Search for the cell housing the specified text and yield its [x, y] center coordinate. 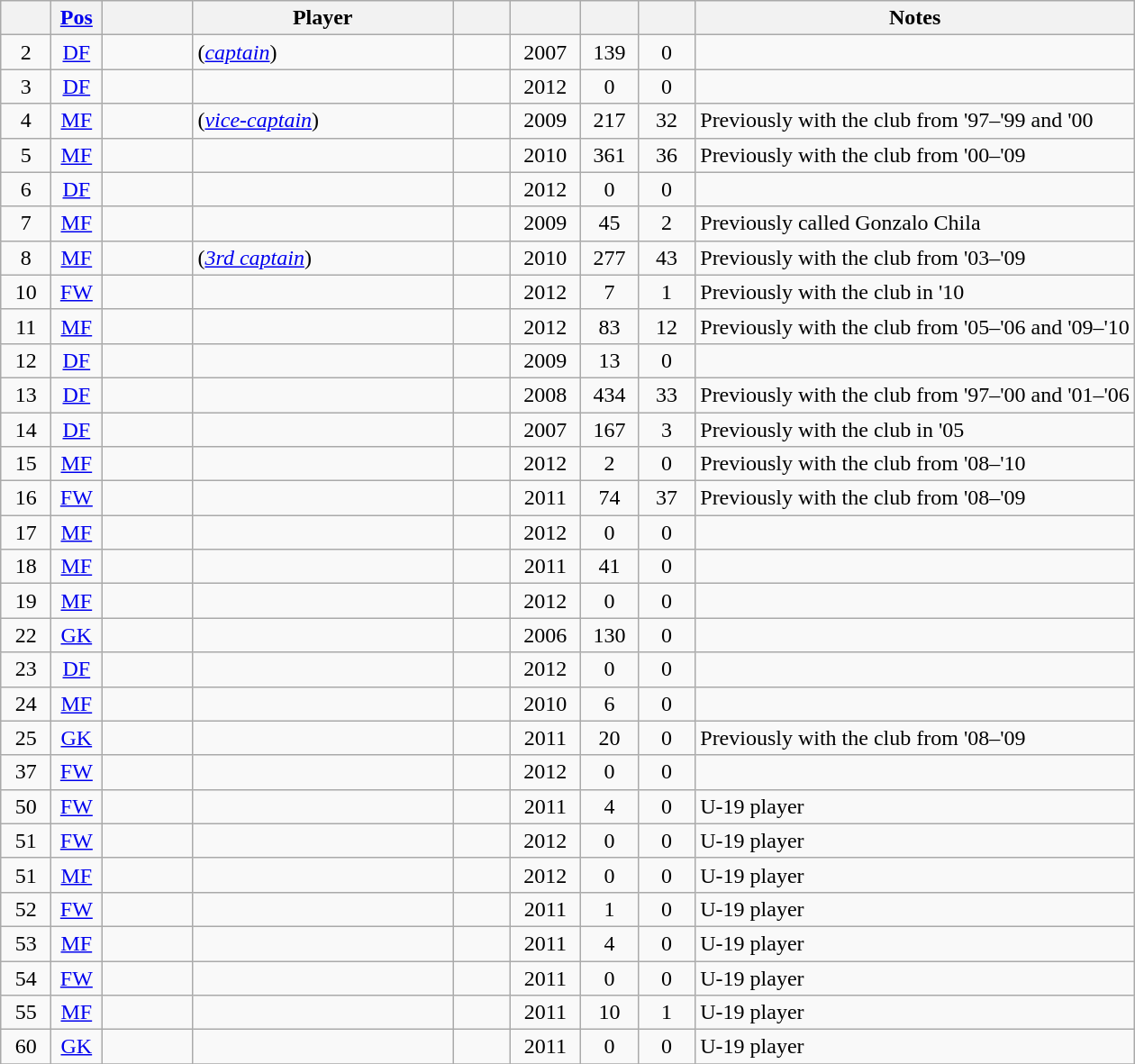
5 [26, 155]
Previously with the club in '10 [915, 292]
2008 [546, 395]
Previously with the club from '08–'10 [915, 464]
Previously with the club from '97–'99 and '00 [915, 121]
23 [26, 669]
74 [610, 498]
(3rd captain) [322, 258]
Previously with the club in '05 [915, 430]
18 [26, 567]
(vice-captain) [322, 121]
22 [26, 635]
Player [322, 18]
16 [26, 498]
24 [26, 704]
20 [610, 738]
45 [610, 223]
130 [610, 635]
83 [610, 326]
Previously with the club from '03–'09 [915, 258]
25 [26, 738]
52 [26, 909]
Previously called Gonzalo Chila [915, 223]
8 [26, 258]
55 [26, 1013]
Previously with the club from '97–'00 and '01–'06 [915, 395]
Previously with the club from '05–'06 and '09–'10 [915, 326]
54 [26, 978]
19 [26, 601]
50 [26, 806]
361 [610, 155]
277 [610, 258]
167 [610, 430]
Previously with the club from '00–'09 [915, 155]
53 [26, 943]
11 [26, 326]
434 [610, 395]
139 [610, 52]
32 [667, 121]
Notes [915, 18]
217 [610, 121]
41 [610, 567]
17 [26, 532]
Pos [77, 18]
60 [26, 1047]
14 [26, 430]
2006 [546, 635]
36 [667, 155]
(captain) [322, 52]
33 [667, 395]
15 [26, 464]
43 [667, 258]
